Determine the (X, Y) coordinate at the center of the cell enclosing the given text.  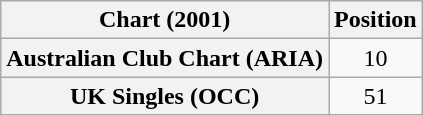
UK Singles (OCC) (165, 96)
51 (375, 96)
Position (375, 20)
Chart (2001) (165, 20)
Australian Club Chart (ARIA) (165, 58)
10 (375, 58)
